Provide the (x, y) coordinate of the cell's center where the given text is located.  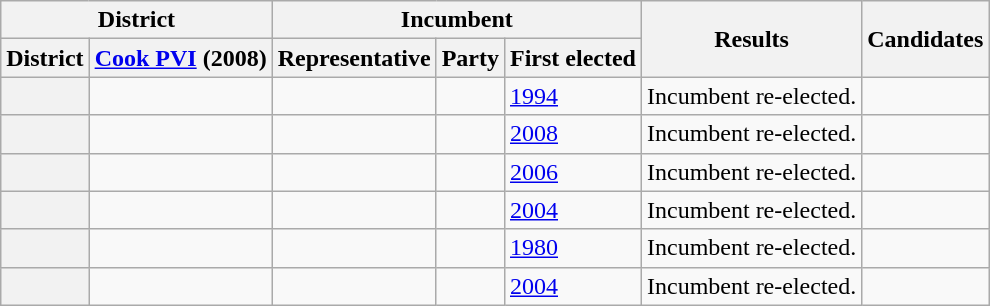
1980 (572, 248)
Party (470, 58)
Representative (354, 58)
1994 (572, 96)
Cook PVI (2008) (180, 58)
Candidates (926, 39)
Results (751, 39)
First elected (572, 58)
Incumbent (456, 20)
2008 (572, 134)
2006 (572, 172)
